Extract the (x, y) coordinate from the center of the cell holding the provided text.  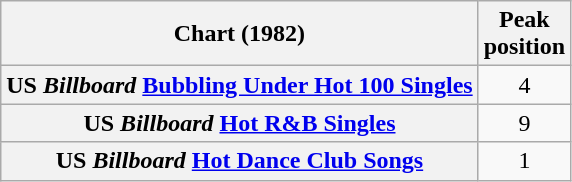
US Billboard Hot Dance Club Songs (240, 161)
9 (524, 123)
US Billboard Hot R&B Singles (240, 123)
US Billboard Bubbling Under Hot 100 Singles (240, 85)
1 (524, 161)
Peakposition (524, 34)
Chart (1982) (240, 34)
4 (524, 85)
